Output the (x, y) coordinate of the center of the cell containing the given text.  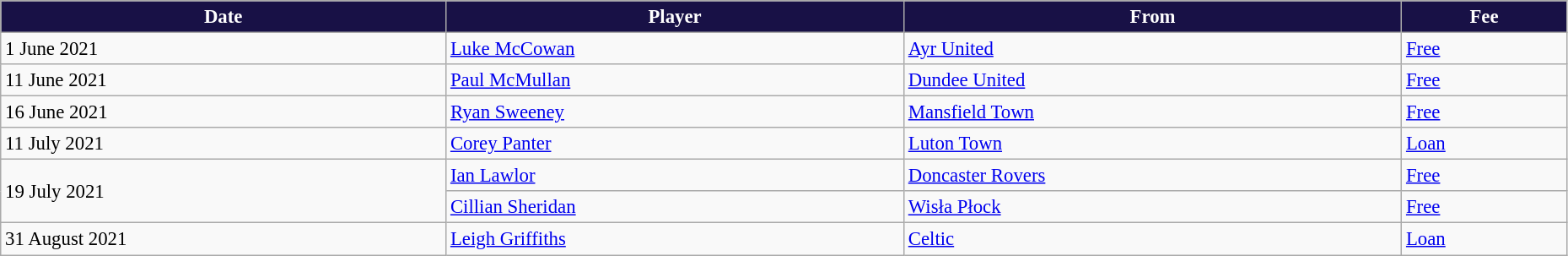
Celtic (1152, 239)
Mansfield Town (1152, 112)
Luton Town (1152, 144)
11 June 2021 (224, 80)
Luke McCowan (675, 49)
Ryan Sweeney (675, 112)
Corey Panter (675, 144)
16 June 2021 (224, 112)
Ian Lawlor (675, 176)
Dundee United (1152, 80)
Fee (1484, 17)
Date (224, 17)
Paul McMullan (675, 80)
From (1152, 17)
1 June 2021 (224, 49)
19 July 2021 (224, 191)
Doncaster Rovers (1152, 176)
Player (675, 17)
Ayr United (1152, 49)
11 July 2021 (224, 144)
Leigh Griffiths (675, 239)
Cillian Sheridan (675, 207)
31 August 2021 (224, 239)
Wisła Płock (1152, 207)
